Locate the cell with the specified text and output its [X, Y] center coordinate. 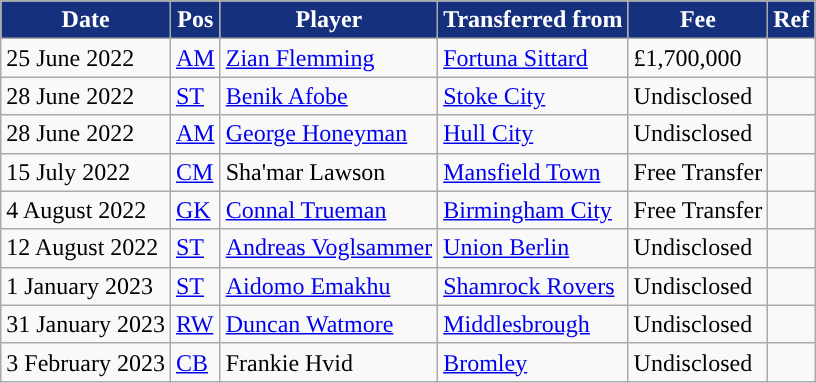
31 January 2023 [86, 324]
Ref [792, 20]
Benik Afobe [328, 96]
Frankie Hvid [328, 362]
Andreas Voglsammer [328, 248]
Stoke City [533, 96]
Sha'mar Lawson [328, 172]
12 August 2022 [86, 248]
Transferred from [533, 20]
Hull City [533, 134]
4 August 2022 [86, 210]
Zian Flemming [328, 58]
Connal Trueman [328, 210]
George Honeyman [328, 134]
Fortuna Sittard [533, 58]
RW [195, 324]
Birmingham City [533, 210]
Duncan Watmore [328, 324]
Bromley [533, 362]
Pos [195, 20]
Player [328, 20]
Mansfield Town [533, 172]
CB [195, 362]
3 February 2023 [86, 362]
Union Berlin [533, 248]
Fee [698, 20]
25 June 2022 [86, 58]
GK [195, 210]
15 July 2022 [86, 172]
Date [86, 20]
Middlesbrough [533, 324]
£1,700,000 [698, 58]
Shamrock Rovers [533, 286]
CM [195, 172]
1 January 2023 [86, 286]
Aidomo Emakhu [328, 286]
